Extract the [X, Y] coordinate from the center of the cell holding the provided text.  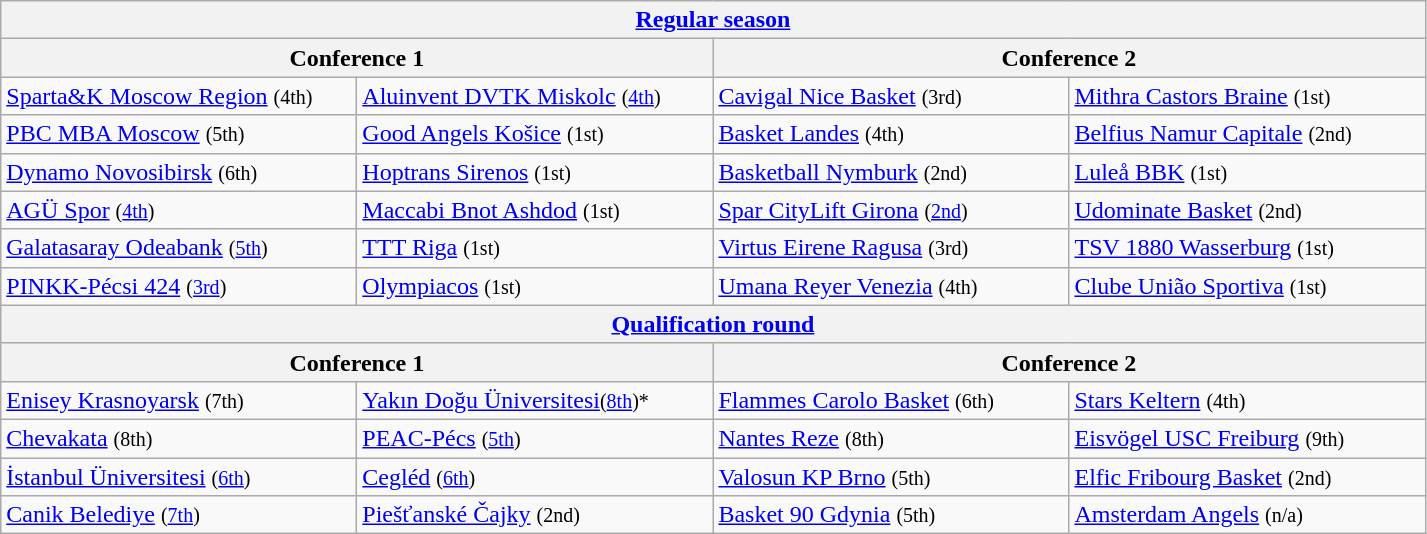
PBC MBA Moscow (5th) [179, 134]
Stars Keltern (4th) [1247, 400]
Nantes Reze (8th) [891, 438]
Luleå BBK (1st) [1247, 172]
Canik Belediye (7th) [179, 515]
Basketball Nymburk (2nd) [891, 172]
Maccabi Bnot Ashdod (1st) [535, 210]
Cavigal Nice Basket (3rd) [891, 96]
Udominate Basket (2nd) [1247, 210]
Cegléd (6th) [535, 477]
Belfius Namur Capitale (2nd) [1247, 134]
Hoptrans Sirenos (1st) [535, 172]
Regular season [713, 20]
Aluinvent DVTK Miskolc (4th) [535, 96]
Umana Reyer Venezia (4th) [891, 286]
Olympiacos (1st) [535, 286]
Dynamo Novosibirsk (6th) [179, 172]
TTT Riga (1st) [535, 248]
Qualification round [713, 324]
Galatasaray Odeabank (5th) [179, 248]
PINKK-Pécsi 424 (3rd) [179, 286]
Eisvögel USC Freiburg (9th) [1247, 438]
Basket Landes (4th) [891, 134]
Spar CityLift Girona (2nd) [891, 210]
Enisey Krasnoyarsk (7th) [179, 400]
İstanbul Üniversitesi (6th) [179, 477]
Sparta&K Moscow Region (4th) [179, 96]
Amsterdam Angels (n/a) [1247, 515]
Chevakata (8th) [179, 438]
Basket 90 Gdynia (5th) [891, 515]
Good Angels Košice (1st) [535, 134]
PEAC-Pécs (5th) [535, 438]
Flammes Carolo Basket (6th) [891, 400]
Clube União Sportiva (1st) [1247, 286]
Virtus Eirene Ragusa (3rd) [891, 248]
Valosun KP Brno (5th) [891, 477]
Elfic Fribourg Basket (2nd) [1247, 477]
TSV 1880 Wasserburg (1st) [1247, 248]
Mithra Castors Braine (1st) [1247, 96]
AGÜ Spor (4th) [179, 210]
Piešťanské Čajky (2nd) [535, 515]
Yakın Doğu Üniversitesi(8th)* [535, 400]
